Output the (X, Y) coordinate of the center of the cell containing the given text.  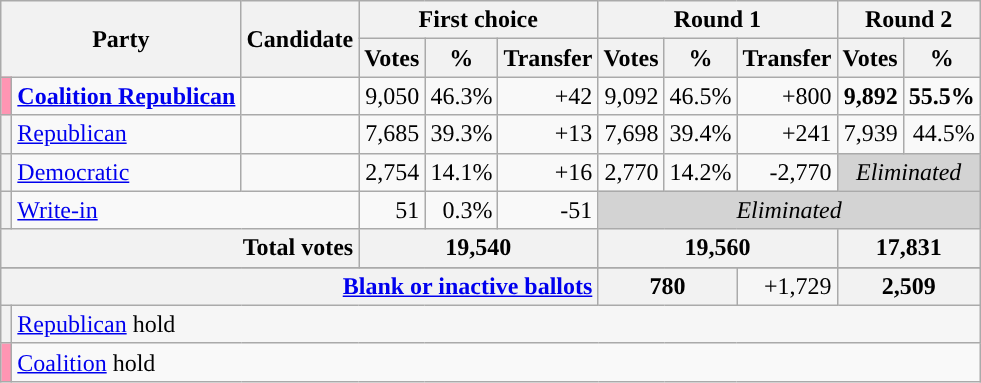
9,892 (870, 96)
+800 (787, 96)
39.3% (462, 134)
First choice (478, 20)
Total votes (180, 248)
-51 (548, 210)
Democratic (126, 172)
2,754 (392, 172)
Round 2 (908, 20)
Blank or inactive ballots (300, 286)
9,092 (631, 96)
19,560 (718, 248)
44.5% (942, 134)
7,685 (392, 134)
Party (121, 39)
7,939 (870, 134)
46.5% (700, 96)
9,050 (392, 96)
2,770 (631, 172)
39.4% (700, 134)
2,509 (908, 286)
51 (392, 210)
17,831 (908, 248)
46.3% (462, 96)
+16 (548, 172)
Coalition Republican (126, 96)
+241 (787, 134)
55.5% (942, 96)
Write-in (186, 210)
-2,770 (787, 172)
19,540 (478, 248)
+13 (548, 134)
14.2% (700, 172)
7,698 (631, 134)
780 (668, 286)
Round 1 (718, 20)
Coalition hold (496, 362)
14.1% (462, 172)
Candidate (300, 39)
Republican (126, 134)
+42 (548, 96)
Republican hold (496, 324)
0.3% (462, 210)
+1,729 (787, 286)
